Identify which cell holds the provided text, then report its (X, Y) central coordinate. 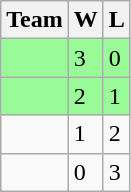
W (86, 20)
L (116, 20)
Team (35, 20)
